Search for the cell housing the specified text and yield its (X, Y) center coordinate. 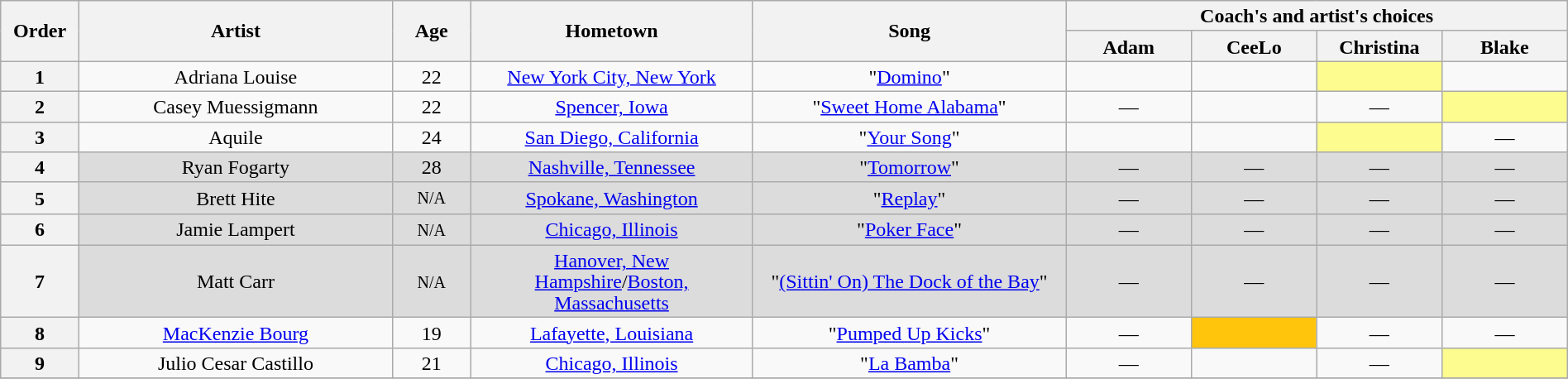
Order (40, 31)
7 (40, 281)
"(Sittin' On) The Dock of the Bay" (910, 281)
Jamie Lampert (235, 229)
Adriana Louise (235, 76)
1 (40, 76)
CeeLo (1255, 46)
Blake (1505, 46)
6 (40, 229)
Lafayette, Louisiana (612, 333)
Nashville, Tennessee (612, 167)
"Replay" (910, 198)
Adam (1129, 46)
"Tomorrow" (910, 167)
"Your Song" (910, 137)
4 (40, 167)
Age (432, 31)
Artist (235, 31)
Matt Carr (235, 281)
"La Bamba" (910, 362)
Christina (1379, 46)
New York City, New York (612, 76)
Coach's and artist's choices (1317, 17)
MacKenzie Bourg (235, 333)
Aquile (235, 137)
Brett Hite (235, 198)
Casey Muessigmann (235, 106)
Hanover, New Hampshire/Boston, Massachusetts (612, 281)
"Sweet Home Alabama" (910, 106)
19 (432, 333)
"Domino" (910, 76)
"Poker Face" (910, 229)
2 (40, 106)
"Pumped Up Kicks" (910, 333)
Spokane, Washington (612, 198)
Hometown (612, 31)
21 (432, 362)
24 (432, 137)
Song (910, 31)
9 (40, 362)
Julio Cesar Castillo (235, 362)
3 (40, 137)
5 (40, 198)
28 (432, 167)
8 (40, 333)
Ryan Fogarty (235, 167)
San Diego, California (612, 137)
Spencer, Iowa (612, 106)
